Detect which cell encompasses the target text, then output its [x, y] center coordinate. 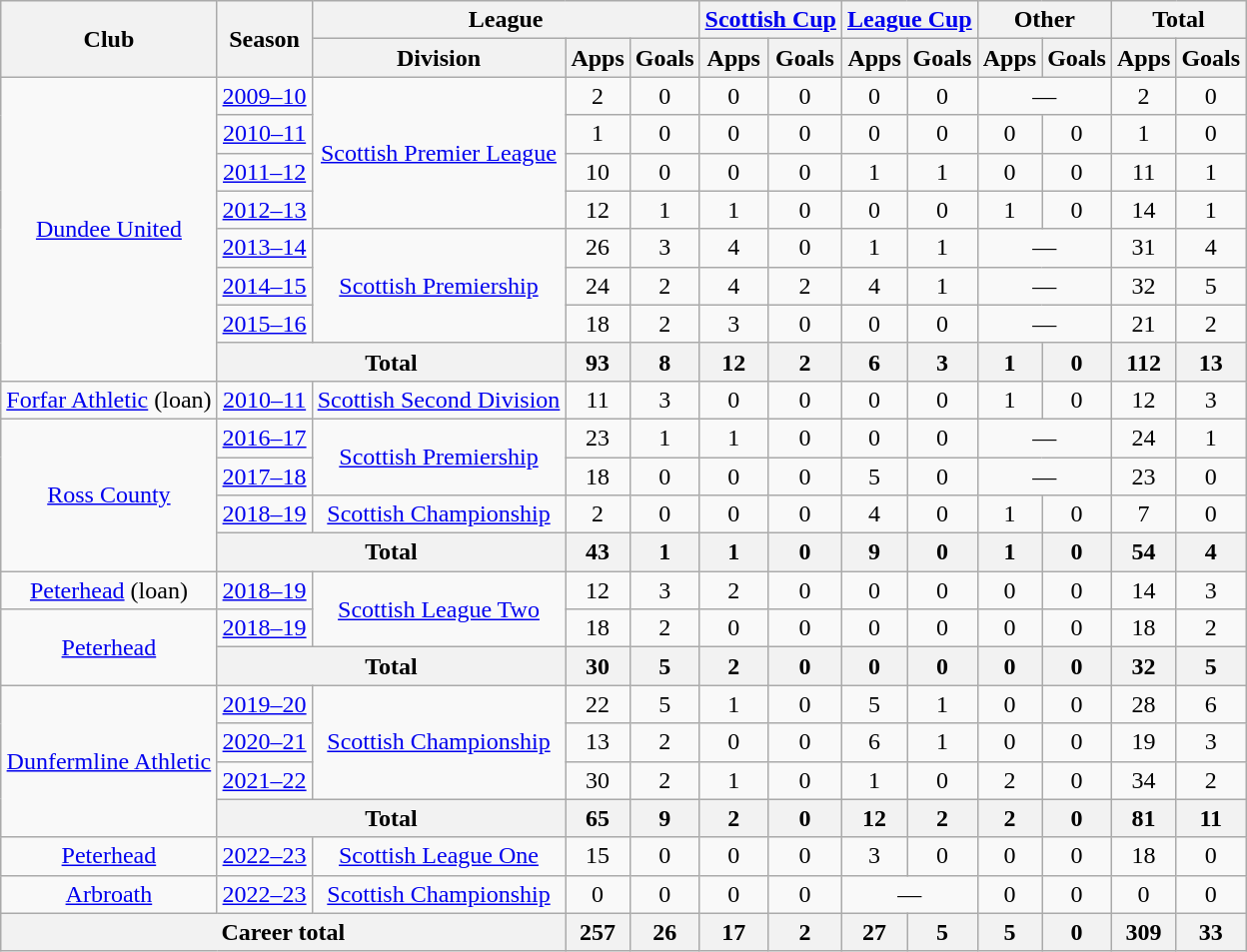
81 [1143, 818]
Scottish Cup [770, 20]
Dundee United [109, 229]
257 [598, 932]
2013–14 [264, 248]
65 [598, 818]
2014–15 [264, 286]
Scottish Second Division [439, 400]
43 [598, 552]
Peterhead (loan) [109, 590]
2021–22 [264, 780]
2016–17 [264, 438]
Scottish League One [439, 856]
34 [1143, 780]
League [506, 20]
2009–10 [264, 96]
33 [1211, 932]
Club [109, 39]
27 [873, 932]
7 [1143, 514]
Other [1044, 20]
21 [1143, 324]
Scottish Premier League [439, 153]
Ross County [109, 494]
Season [264, 39]
15 [598, 856]
8 [664, 362]
2020–21 [264, 742]
2012–13 [264, 210]
54 [1143, 552]
League Cup [909, 20]
Scottish League Two [439, 609]
Forfar Athletic (loan) [109, 400]
2017–18 [264, 476]
309 [1143, 932]
112 [1143, 362]
Arbroath [109, 894]
22 [598, 704]
2011–12 [264, 172]
19 [1143, 742]
28 [1143, 704]
17 [733, 932]
Dunfermline Athletic [109, 761]
Division [439, 58]
31 [1143, 248]
2015–16 [264, 324]
10 [598, 172]
Career total [284, 932]
93 [598, 362]
2019–20 [264, 704]
